Determine the [X, Y] coordinate at the center of the cell enclosing the given text.  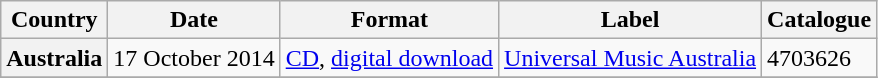
Australia [54, 58]
Catalogue [820, 20]
17 October 2014 [194, 58]
Label [630, 20]
Universal Music Australia [630, 58]
Country [54, 20]
Format [389, 20]
4703626 [820, 58]
Date [194, 20]
CD, digital download [389, 58]
